Identify which cell holds the provided text, then report its [X, Y] central coordinate. 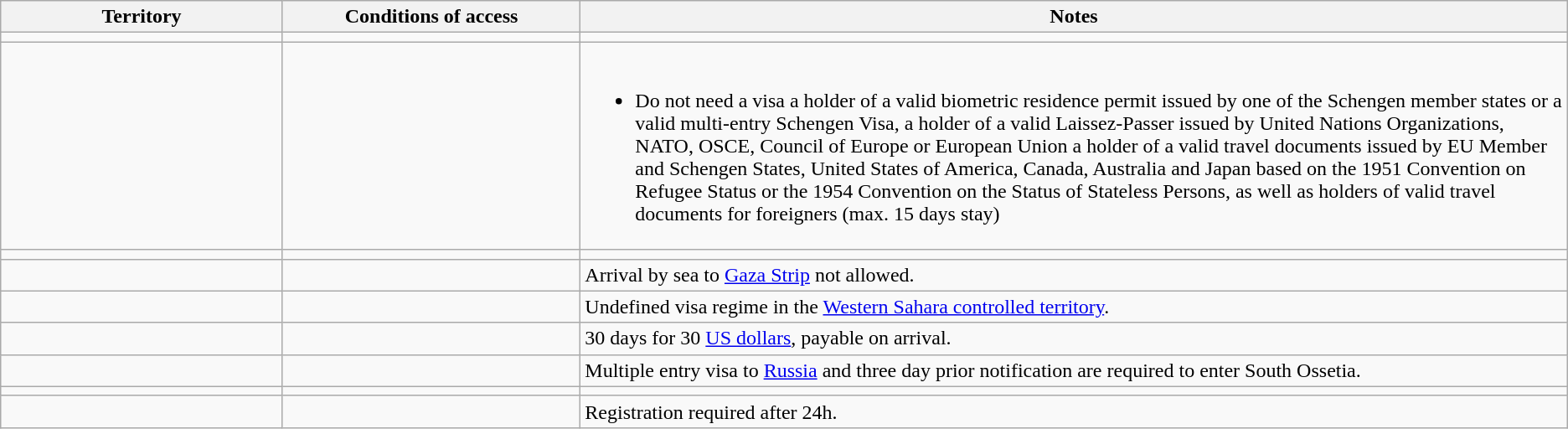
Arrival by sea to Gaza Strip not allowed. [1074, 275]
Registration required after 24h. [1074, 411]
30 days for 30 US dollars, payable on arrival. [1074, 339]
Conditions of access [431, 17]
Undefined visa regime in the Western Sahara controlled territory. [1074, 307]
Multiple entry visa to Russia and three day prior notification are required to enter South Ossetia. [1074, 370]
Territory [142, 17]
Notes [1074, 17]
